Scan for the cell matching the given text and deliver its [X, Y] coordinate at center. 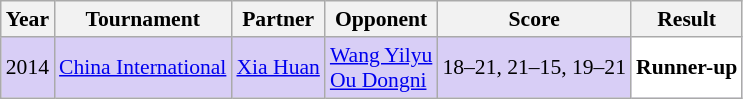
Year [28, 19]
Opponent [382, 19]
Score [534, 19]
Runner-up [686, 68]
Wang Yilyu Ou Dongni [382, 68]
18–21, 21–15, 19–21 [534, 68]
China International [142, 68]
Tournament [142, 19]
Xia Huan [278, 68]
Partner [278, 19]
Result [686, 19]
2014 [28, 68]
